From the cell containing the given text, extract its center point as (x, y) coordinate. 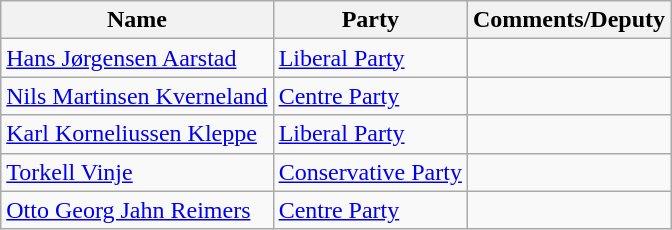
Conservative Party (370, 172)
Name (137, 20)
Comments/Deputy (568, 20)
Karl Korneliussen Kleppe (137, 134)
Torkell Vinje (137, 172)
Otto Georg Jahn Reimers (137, 210)
Hans Jørgensen Aarstad (137, 58)
Party (370, 20)
Nils Martinsen Kverneland (137, 96)
